Find where the given text appears and provide that cell's center as [x, y] coordinate. 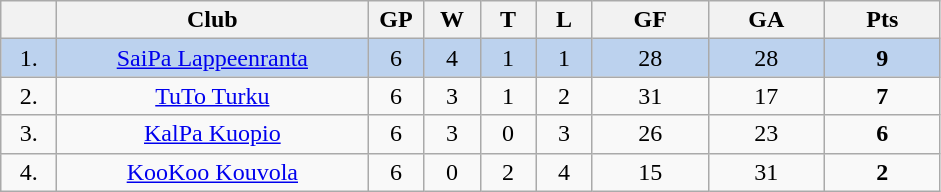
Pts [882, 20]
17 [766, 96]
L [564, 20]
15 [650, 172]
SaiPa Lappeenranta [212, 58]
GP [396, 20]
KooKoo Kouvola [212, 172]
TuTo Turku [212, 96]
3. [29, 134]
GF [650, 20]
T [508, 20]
26 [650, 134]
2. [29, 96]
GA [766, 20]
KalPa Kuopio [212, 134]
9 [882, 58]
W [452, 20]
23 [766, 134]
7 [882, 96]
4. [29, 172]
1. [29, 58]
Club [212, 20]
